Scan for the cell matching the given text and deliver its (x, y) coordinate at center. 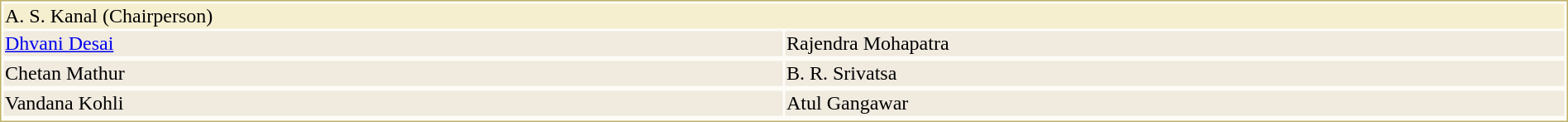
Vandana Kohli (393, 104)
A. S. Kanal (Chairperson) (784, 16)
B. R. Srivatsa (1175, 74)
Dhvani Desai (393, 44)
Rajendra Mohapatra (1175, 44)
Atul Gangawar (1175, 104)
Chetan Mathur (393, 74)
